Scan for the cell matching the given text and deliver its [X, Y] coordinate at center. 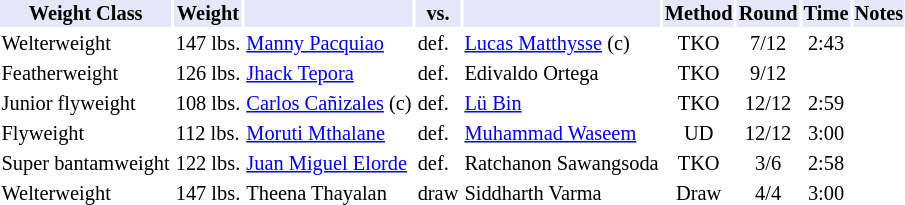
Lucas Matthysse (c) [562, 44]
Welterweight [86, 44]
Featherweight [86, 74]
9/12 [768, 74]
3:00 [826, 134]
2:59 [826, 104]
Notes [879, 14]
Method [698, 14]
Jhack Tepora [329, 74]
Carlos Cañizales (c) [329, 104]
Manny Pacquiao [329, 44]
Edivaldo Ortega [562, 74]
Round [768, 14]
3/6 [768, 164]
Ratchanon Sawangsoda [562, 164]
Super bantamweight [86, 164]
Moruti Mthalane [329, 134]
122 lbs. [208, 164]
2:58 [826, 164]
Muhammad Waseem [562, 134]
7/12 [768, 44]
Flyweight [86, 134]
2:43 [826, 44]
Junior flyweight [86, 104]
126 lbs. [208, 74]
UD [698, 134]
vs. [438, 14]
112 lbs. [208, 134]
108 lbs. [208, 104]
Weight [208, 14]
147 lbs. [208, 44]
Time [826, 14]
Weight Class [86, 14]
Lü Bin [562, 104]
Juan Miguel Elorde [329, 164]
